Capture the cell that displays the provided text and extract its [X, Y] central coordinate. 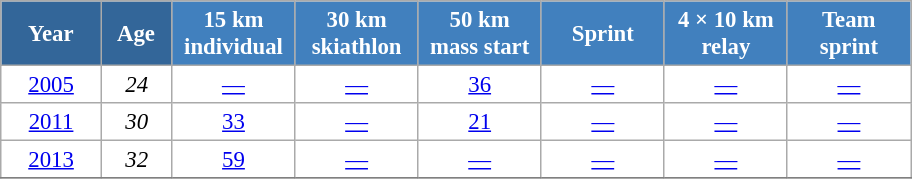
Sprint [602, 34]
30 [136, 122]
2005 [52, 85]
Team sprint [848, 34]
21 [480, 122]
36 [480, 85]
Age [136, 34]
2013 [52, 160]
15 km individual [234, 34]
30 km skiathlon [356, 34]
32 [136, 160]
50 km mass start [480, 34]
59 [234, 160]
4 × 10 km relay [726, 34]
Year [52, 34]
24 [136, 85]
33 [234, 122]
2011 [52, 122]
